Pinpoint the cell where the given text exists, returning its [X, Y] midpoint coordinate. 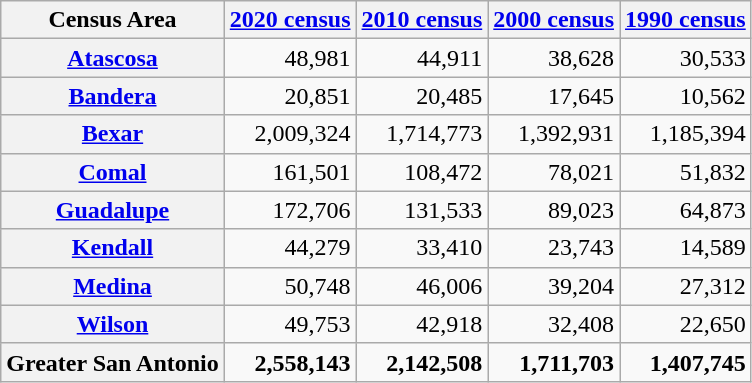
2,558,143 [290, 362]
38,628 [554, 58]
50,748 [290, 286]
33,410 [422, 248]
1,407,745 [686, 362]
22,650 [686, 324]
2000 census [554, 20]
Census Area [113, 20]
51,832 [686, 172]
2010 census [422, 20]
20,851 [290, 96]
27,312 [686, 286]
44,279 [290, 248]
Comal [113, 172]
Bexar [113, 134]
Medina [113, 286]
39,204 [554, 286]
Bandera [113, 96]
Guadalupe [113, 210]
78,021 [554, 172]
46,006 [422, 286]
89,023 [554, 210]
Kendall [113, 248]
20,485 [422, 96]
2,142,508 [422, 362]
42,918 [422, 324]
17,645 [554, 96]
23,743 [554, 248]
131,533 [422, 210]
1990 census [686, 20]
1,185,394 [686, 134]
2,009,324 [290, 134]
30,533 [686, 58]
1,711,703 [554, 362]
64,873 [686, 210]
44,911 [422, 58]
Atascosa [113, 58]
10,562 [686, 96]
49,753 [290, 324]
2020 census [290, 20]
32,408 [554, 324]
172,706 [290, 210]
1,392,931 [554, 134]
48,981 [290, 58]
Wilson [113, 324]
1,714,773 [422, 134]
Greater San Antonio [113, 362]
161,501 [290, 172]
108,472 [422, 172]
14,589 [686, 248]
